Provide the [x, y] coordinate of the cell's center where the given text is located.  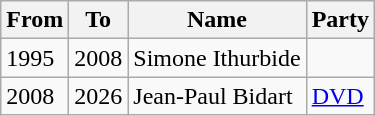
1995 [35, 58]
Party [340, 20]
DVD [340, 96]
2026 [98, 96]
Simone Ithurbide [217, 58]
Jean-Paul Bidart [217, 96]
From [35, 20]
To [98, 20]
Name [217, 20]
